Find where the given text appears and provide that cell's center as (x, y) coordinate. 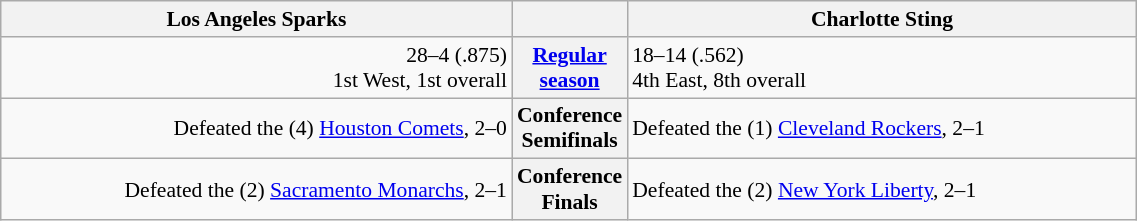
18–14 (.562)4th East, 8th overall (882, 68)
Charlotte Sting (882, 19)
Los Angeles Sparks (256, 19)
Conference Finals (570, 190)
Regular season (570, 68)
Defeated the (4) Houston Comets, 2–0 (256, 128)
Conference Semifinals (570, 128)
Defeated the (2) New York Liberty, 2–1 (882, 190)
Defeated the (1) Cleveland Rockers, 2–1 (882, 128)
28–4 (.875)1st West, 1st overall (256, 68)
Defeated the (2) Sacramento Monarchs, 2–1 (256, 190)
